Return the (X, Y) coordinate for the center point of the cell that contains the specified text.  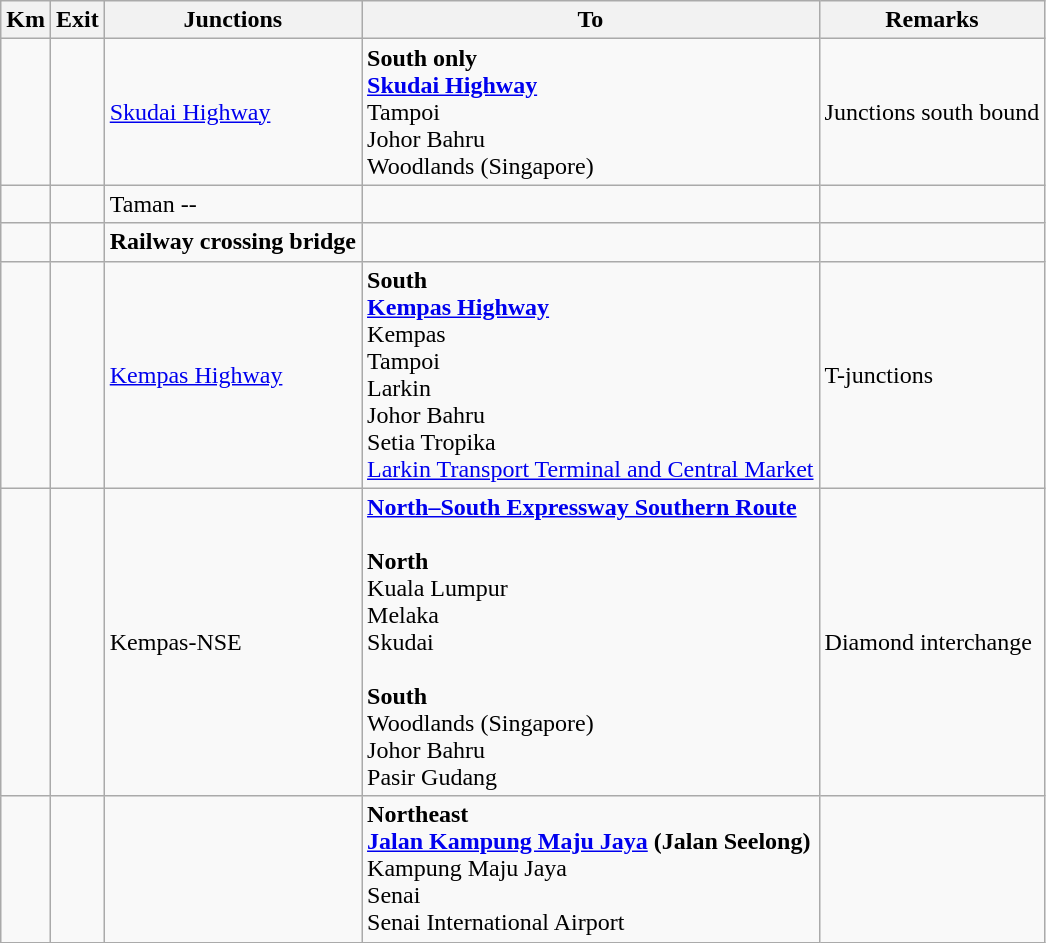
Junctions south bound (932, 112)
Railway crossing bridge (232, 242)
T-junctions (932, 374)
Remarks (932, 20)
Junctions (232, 20)
Km (26, 20)
Kempas-NSE (232, 642)
South Kempas HighwayKempasTampoiLarkinJohor BahruSetia TropikaLarkin Transport Terminal and Central Market (591, 374)
Taman -- (232, 204)
Kempas Highway (232, 374)
Northeast Jalan Kampung Maju Jaya (Jalan Seelong)Kampung Maju JayaSenaiSenai International Airport (591, 869)
Skudai Highway (232, 112)
Exit (77, 20)
To (591, 20)
Diamond interchange (932, 642)
North–South Expressway Southern RouteNorthKuala LumpurMelakaSkudaiSouthWoodlands (Singapore)Johor BahruPasir Gudang (591, 642)
South only Skudai HighwayTampoiJohor BahruWoodlands (Singapore) (591, 112)
